Search for the cell housing the specified text and yield its (X, Y) center coordinate. 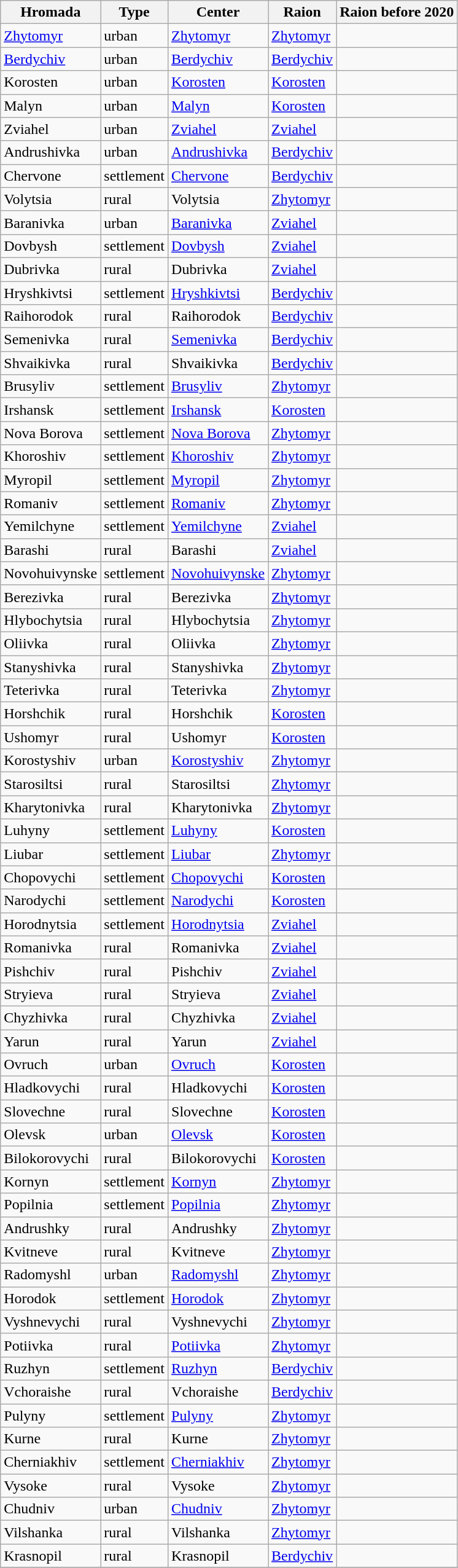
Hromada (50, 12)
Type (134, 12)
Center (219, 12)
Raion (302, 12)
Raion before 2020 (397, 12)
